Search for the cell housing the specified text and yield its (X, Y) center coordinate. 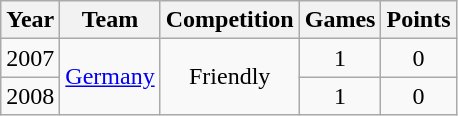
Year (30, 20)
Games (340, 20)
2008 (30, 96)
Germany (110, 77)
Friendly (230, 77)
Team (110, 20)
Points (418, 20)
2007 (30, 58)
Competition (230, 20)
